From the cell containing the given text, extract its center point as [X, Y] coordinate. 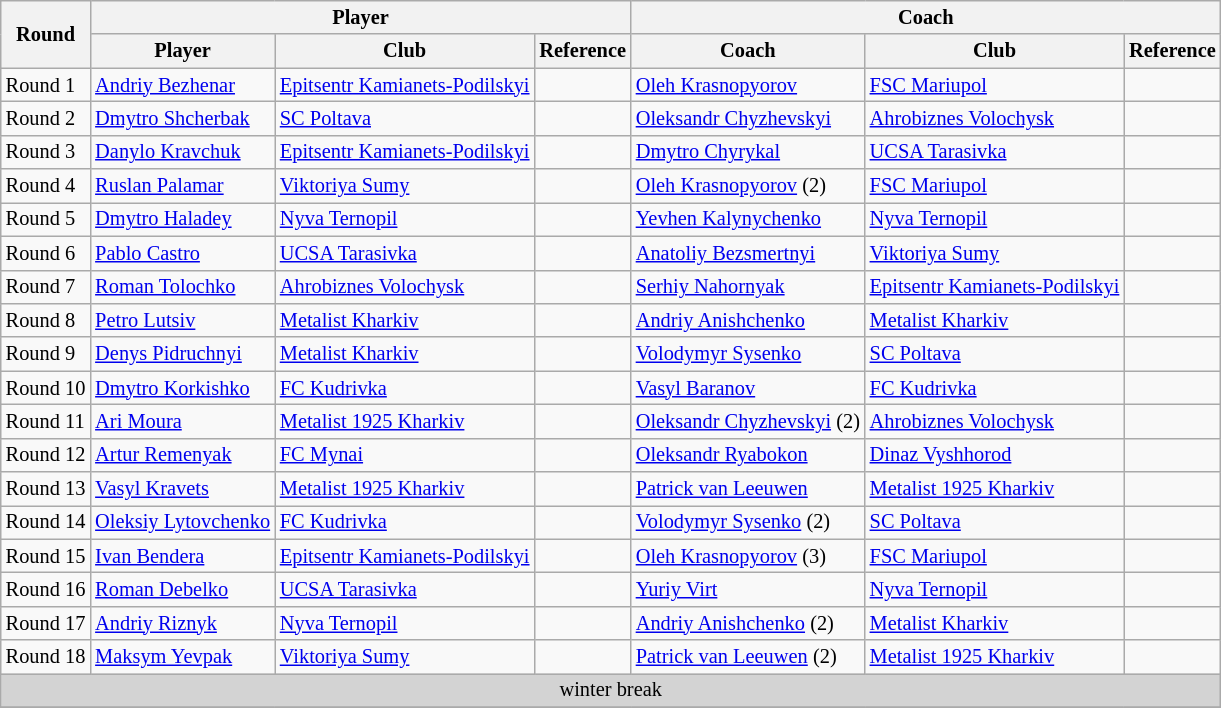
Andriy Riznyk [182, 623]
Round 14 [46, 522]
Round 17 [46, 623]
Denys Pidruchnyi [182, 354]
Dmytro Shcherbak [182, 118]
Oleh Krasnopyorov (2) [748, 186]
Round 9 [46, 354]
Ari Moura [182, 421]
Round 16 [46, 589]
Pablo Castro [182, 253]
Round 8 [46, 320]
Volodymyr Sysenko (2) [748, 522]
Oleh Krasnopyorov [748, 85]
Roman Debelko [182, 589]
Round 15 [46, 556]
Round 7 [46, 287]
Oleksandr Ryabokon [748, 455]
Round 13 [46, 489]
Ruslan Palamar [182, 186]
Round 12 [46, 455]
Oleksandr Chyzhevskyi (2) [748, 421]
Round 5 [46, 219]
Andriy Bezhenar [182, 85]
Yevhen Kalynychenko [748, 219]
Dinaz Vyshhorod [994, 455]
Anatoliy Bezsmertnyi [748, 253]
Andriy Anishchenko (2) [748, 623]
Oleh Krasnopyorov (3) [748, 556]
Volodymyr Sysenko [748, 354]
Danylo Kravchuk [182, 152]
Round 6 [46, 253]
Vasyl Kravets [182, 489]
Round 4 [46, 186]
Dmytro Korkishko [182, 388]
FC Mynai [404, 455]
winter break [611, 690]
Vasyl Baranov [748, 388]
Round 1 [46, 85]
Andriy Anishchenko [748, 320]
Round 11 [46, 421]
Oleksiy Lytovchenko [182, 522]
Yuriy Virt [748, 589]
Patrick van Leeuwen [748, 489]
Petro Lutsiv [182, 320]
Round [46, 34]
Dmytro Haladey [182, 219]
Roman Tolochko [182, 287]
Patrick van Leeuwen (2) [748, 657]
Oleksandr Chyzhevskyi [748, 118]
Round 18 [46, 657]
Serhiy Nahornyak [748, 287]
Maksym Yevpak [182, 657]
Artur Remenyak [182, 455]
Round 2 [46, 118]
Round 10 [46, 388]
Ivan Bendera [182, 556]
Round 3 [46, 152]
Dmytro Chyrykal [748, 152]
